Output the [x, y] coordinate of the center of the cell containing the given text.  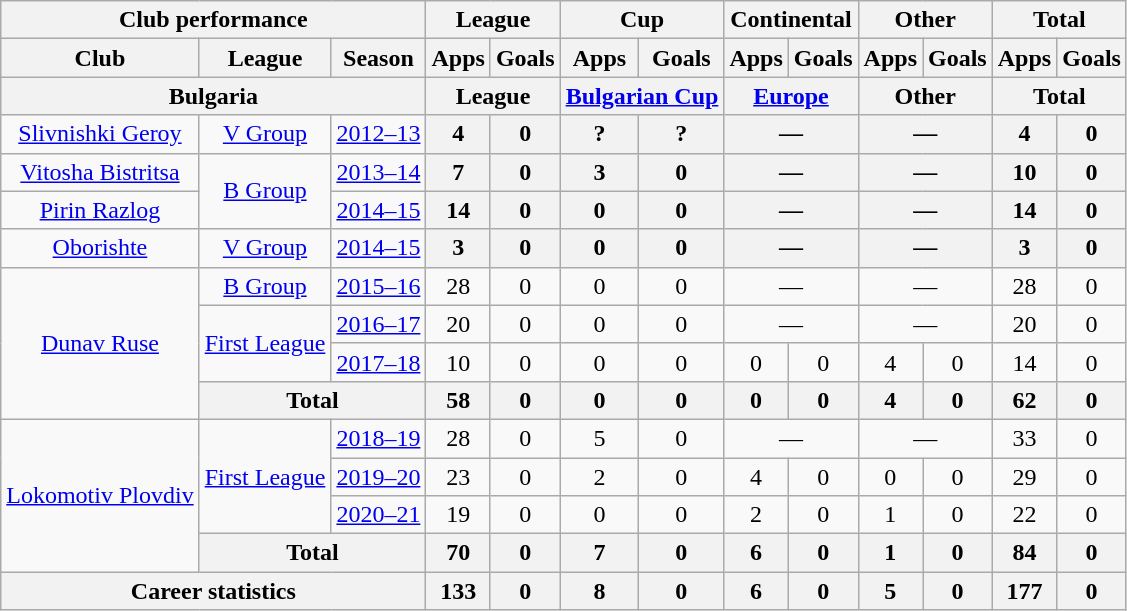
2012–13 [378, 134]
19 [458, 515]
58 [458, 400]
29 [1024, 477]
8 [600, 591]
Slivnishki Geroy [100, 134]
2018–19 [378, 438]
2015–16 [378, 286]
133 [458, 591]
Club [100, 58]
Bulgaria [214, 96]
Oborishte [100, 248]
Cup [642, 20]
Lokomotiv Plovdiv [100, 495]
33 [1024, 438]
2020–21 [378, 515]
Career statistics [214, 591]
62 [1024, 400]
Dunav Ruse [100, 343]
2017–18 [378, 362]
Europe [791, 96]
Vitosha Bistritsa [100, 172]
22 [1024, 515]
177 [1024, 591]
Club performance [214, 20]
Pirin Razlog [100, 210]
2019–20 [378, 477]
23 [458, 477]
2016–17 [378, 324]
Continental [791, 20]
2013–14 [378, 172]
70 [458, 553]
Bulgarian Cup [642, 96]
84 [1024, 553]
Season [378, 58]
